Pinpoint the cell where the given text exists, returning its [x, y] midpoint coordinate. 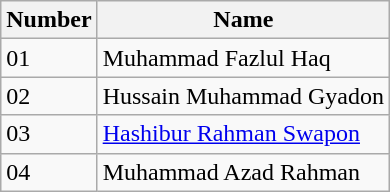
Muhammad Fazlul Haq [243, 58]
Muhammad Azad Rahman [243, 172]
Hussain Muhammad Gyadon [243, 96]
04 [49, 172]
01 [49, 58]
Name [243, 20]
Number [49, 20]
Hashibur Rahman Swapon [243, 134]
03 [49, 134]
02 [49, 96]
